Capture the cell that displays the provided text and extract its (X, Y) central coordinate. 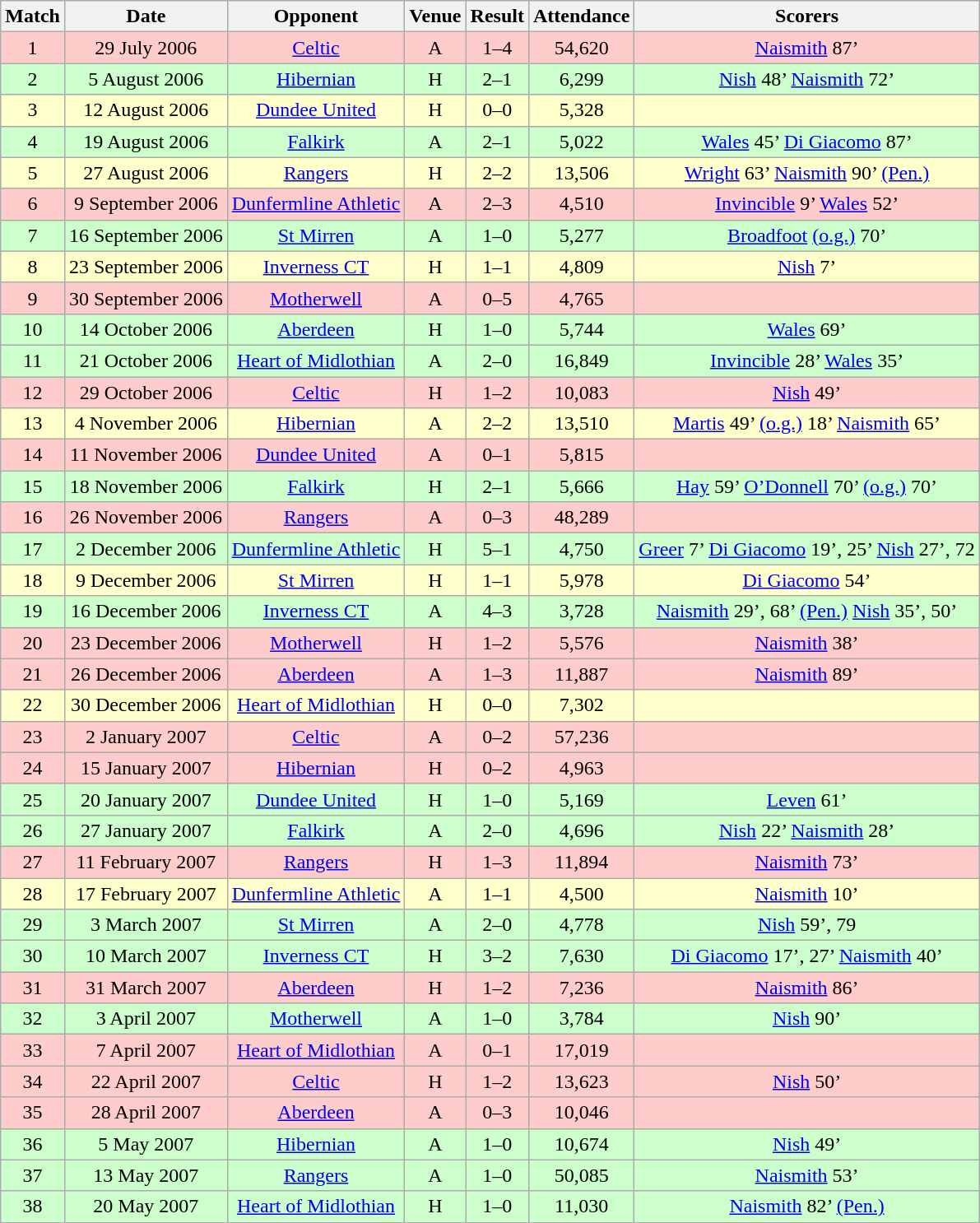
34 (33, 1081)
10,083 (581, 393)
32 (33, 1019)
7,236 (581, 988)
Wales 69’ (806, 329)
38 (33, 1207)
6 (33, 204)
50,085 (581, 1175)
4,809 (581, 267)
5–1 (497, 549)
7 April 2007 (146, 1050)
19 (33, 611)
13,510 (581, 424)
13,506 (581, 173)
15 (33, 486)
17,019 (581, 1050)
Wright 63’ Naismith 90’ (Pen.) (806, 173)
Naismith 82’ (Pen.) (806, 1207)
5,666 (581, 486)
4 November 2006 (146, 424)
2 January 2007 (146, 737)
Naismith 38’ (806, 643)
4–3 (497, 611)
16 September 2006 (146, 235)
23 (33, 737)
20 May 2007 (146, 1207)
22 April 2007 (146, 1081)
16 (33, 518)
Nish 7’ (806, 267)
4,510 (581, 204)
18 (33, 580)
Scorers (806, 16)
Attendance (581, 16)
5 May 2007 (146, 1144)
Naismith 53’ (806, 1175)
Broadfoot (o.g.) 70’ (806, 235)
5,978 (581, 580)
31 (33, 988)
Opponent (316, 16)
Nish 22’ Naismith 28’ (806, 830)
24 (33, 768)
4,778 (581, 925)
26 November 2006 (146, 518)
31 March 2007 (146, 988)
Wales 45’ Di Giacomo 87’ (806, 142)
8 (33, 267)
5 August 2006 (146, 79)
7,302 (581, 705)
4 (33, 142)
1–4 (497, 48)
14 October 2006 (146, 329)
19 August 2006 (146, 142)
Nish 90’ (806, 1019)
11,894 (581, 862)
5,815 (581, 455)
11 February 2007 (146, 862)
1 (33, 48)
Invincible 28’ Wales 35’ (806, 360)
13 May 2007 (146, 1175)
12 (33, 393)
5,022 (581, 142)
Nish 48’ Naismith 72’ (806, 79)
11 (33, 360)
3,784 (581, 1019)
13,623 (581, 1081)
20 January 2007 (146, 799)
Di Giacomo 54’ (806, 580)
26 (33, 830)
Naismith 10’ (806, 893)
4,963 (581, 768)
Hay 59’ O’Donnell 70’ (o.g.) 70’ (806, 486)
10,674 (581, 1144)
Naismith 29’, 68’ (Pen.) Nish 35’, 50’ (806, 611)
10 March 2007 (146, 956)
Martis 49’ (o.g.) 18’ Naismith 65’ (806, 424)
17 (33, 549)
16,849 (581, 360)
11,887 (581, 674)
12 August 2006 (146, 110)
5,277 (581, 235)
27 January 2007 (146, 830)
10 (33, 329)
5,576 (581, 643)
29 July 2006 (146, 48)
15 January 2007 (146, 768)
33 (33, 1050)
7,630 (581, 956)
Invincible 9’ Wales 52’ (806, 204)
0–5 (497, 298)
13 (33, 424)
Greer 7’ Di Giacomo 19’, 25’ Nish 27’, 72 (806, 549)
Naismith 89’ (806, 674)
16 December 2006 (146, 611)
30 December 2006 (146, 705)
23 December 2006 (146, 643)
Leven 61’ (806, 799)
7 (33, 235)
30 September 2006 (146, 298)
5 (33, 173)
48,289 (581, 518)
4,765 (581, 298)
28 April 2007 (146, 1113)
4,500 (581, 893)
29 October 2006 (146, 393)
3,728 (581, 611)
3 April 2007 (146, 1019)
9 September 2006 (146, 204)
4,750 (581, 549)
14 (33, 455)
10,046 (581, 1113)
23 September 2006 (146, 267)
Naismith 87’ (806, 48)
Venue (435, 16)
5,328 (581, 110)
Match (33, 16)
18 November 2006 (146, 486)
3–2 (497, 956)
Result (497, 16)
57,236 (581, 737)
11,030 (581, 1207)
27 (33, 862)
Naismith 86’ (806, 988)
2–3 (497, 204)
Di Giacomo 17’, 27’ Naismith 40’ (806, 956)
3 March 2007 (146, 925)
6,299 (581, 79)
2 December 2006 (146, 549)
9 (33, 298)
20 (33, 643)
21 October 2006 (146, 360)
21 (33, 674)
37 (33, 1175)
54,620 (581, 48)
Nish 50’ (806, 1081)
3 (33, 110)
Date (146, 16)
5,169 (581, 799)
35 (33, 1113)
22 (33, 705)
Nish 59’, 79 (806, 925)
Naismith 73’ (806, 862)
9 December 2006 (146, 580)
11 November 2006 (146, 455)
26 December 2006 (146, 674)
17 February 2007 (146, 893)
4,696 (581, 830)
5,744 (581, 329)
36 (33, 1144)
28 (33, 893)
29 (33, 925)
27 August 2006 (146, 173)
30 (33, 956)
25 (33, 799)
2 (33, 79)
